Return [x, y] of the center of cell containing provided text 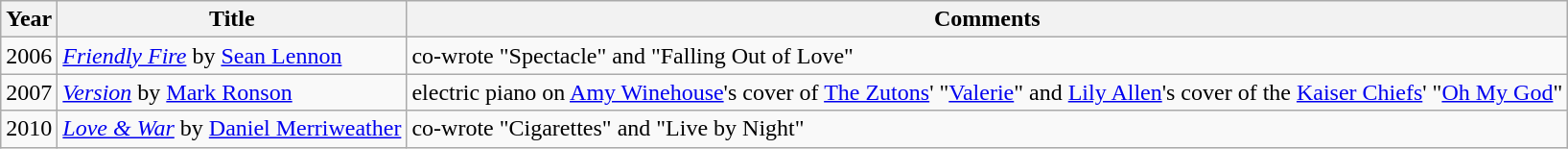
2010 [29, 129]
co-wrote "Cigarettes" and "Live by Night" [988, 129]
Comments [988, 19]
co-wrote "Spectacle" and "Falling Out of Love" [988, 56]
electric piano on Amy Winehouse's cover of The Zutons' "Valerie" and Lily Allen's cover of the Kaiser Chiefs' "Oh My God" [988, 92]
2006 [29, 56]
Version by Mark Ronson [232, 92]
Year [29, 19]
Friendly Fire by Sean Lennon [232, 56]
Title [232, 19]
Love & War by Daniel Merriweather [232, 129]
2007 [29, 92]
